Extract the [X, Y] coordinate from the center of the cell holding the provided text.  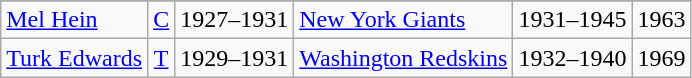
C [162, 20]
Mel Hein [74, 20]
1932–1940 [572, 58]
T [162, 58]
New York Giants [404, 20]
1929–1931 [234, 58]
Washington Redskins [404, 58]
1963 [662, 20]
Turk Edwards [74, 58]
1931–1945 [572, 20]
1927–1931 [234, 20]
1969 [662, 58]
